Extract the [X, Y] coordinate from the center of the cell holding the provided text.  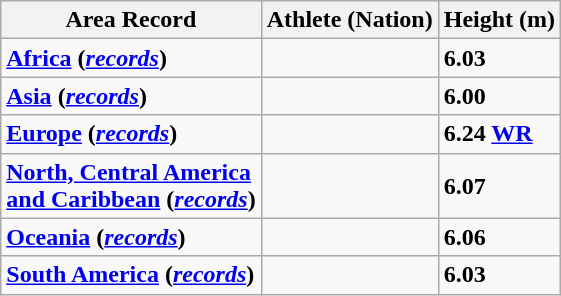
Height (m) [499, 20]
Athlete (Nation) [350, 20]
Asia (records) [131, 96]
Europe (records) [131, 134]
Oceania (records) [131, 237]
Area Record [131, 20]
6.06 [499, 237]
6.00 [499, 96]
South America (records) [131, 275]
Africa (records) [131, 58]
6.24 WR [499, 134]
6.07 [499, 186]
North, Central Americaand Caribbean (records) [131, 186]
